Locate the cell with the specified text and output its [x, y] center coordinate. 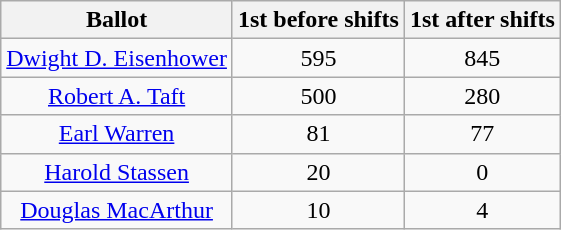
Earl Warren [117, 134]
Douglas MacArthur [117, 210]
0 [482, 172]
1st after shifts [482, 20]
500 [318, 96]
845 [482, 58]
595 [318, 58]
4 [482, 210]
Dwight D. Eisenhower [117, 58]
81 [318, 134]
Robert A. Taft [117, 96]
10 [318, 210]
1st before shifts [318, 20]
20 [318, 172]
Ballot [117, 20]
77 [482, 134]
Harold Stassen [117, 172]
280 [482, 96]
